From the cell containing the given text, extract its center point as (x, y) coordinate. 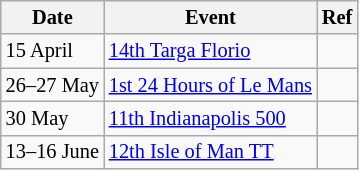
11th Indianapolis 500 (210, 118)
1st 24 Hours of Le Mans (210, 85)
14th Targa Florio (210, 51)
15 April (52, 51)
Ref (337, 17)
Event (210, 17)
26–27 May (52, 85)
30 May (52, 118)
12th Isle of Man TT (210, 152)
Date (52, 17)
13–16 June (52, 152)
